Pinpoint the cell where the given text exists, returning its (x, y) midpoint coordinate. 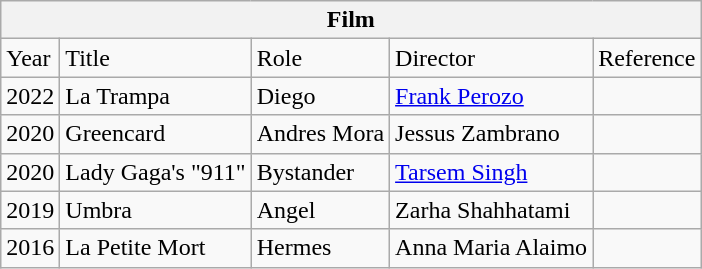
Director (492, 58)
Anna Maria Alaimo (492, 248)
Year (30, 58)
Title (156, 58)
Greencard (156, 134)
2022 (30, 96)
Diego (320, 96)
Frank Perozo (492, 96)
Jessus Zambrano (492, 134)
La Trampa (156, 96)
Film (351, 20)
2016 (30, 248)
Reference (647, 58)
Tarsem Singh (492, 172)
Hermes (320, 248)
La Petite Mort (156, 248)
Zarha Shahhatami (492, 210)
Lady Gaga's "911" (156, 172)
Angel (320, 210)
Bystander (320, 172)
Andres Mora (320, 134)
Role (320, 58)
2019 (30, 210)
Umbra (156, 210)
